Determine the [x, y] coordinate at the center of the cell enclosing the given text.  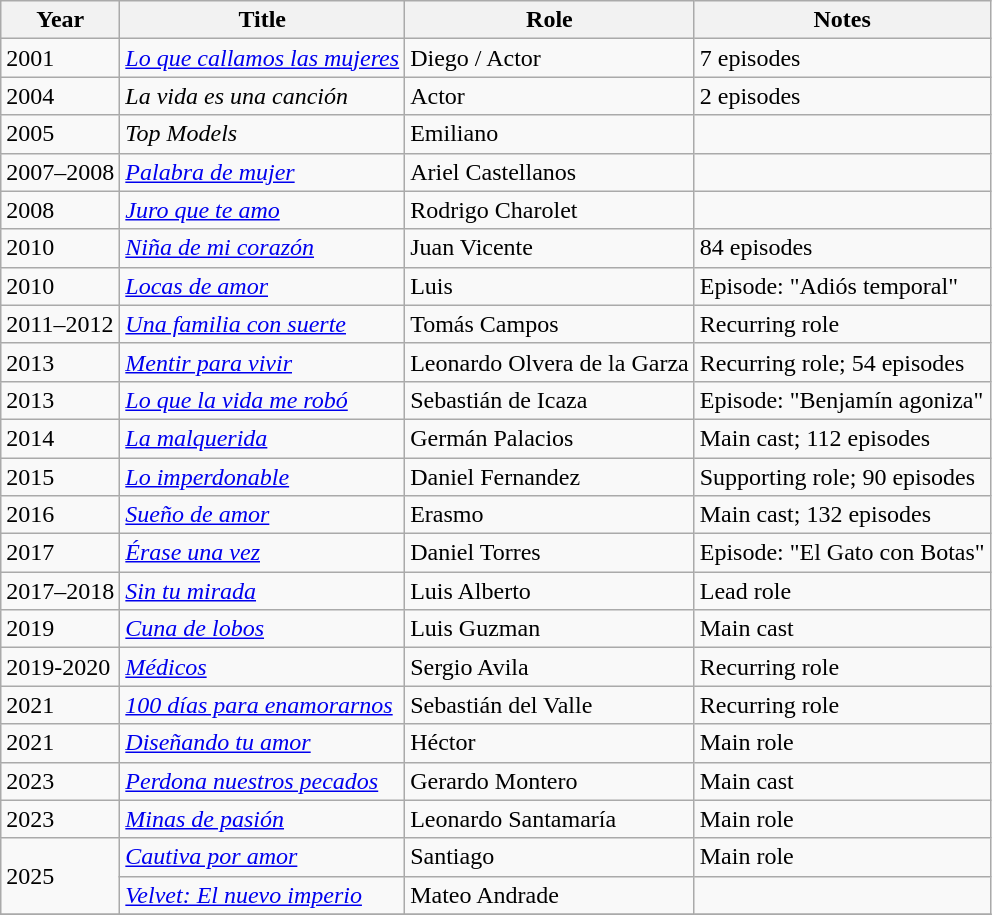
2001 [60, 58]
Role [550, 20]
Diseñando tu amor [262, 743]
Top Models [262, 134]
2007–2008 [60, 172]
Main cast; 132 episodes [842, 515]
84 episodes [842, 248]
Sergio Avila [550, 667]
Lo imperdonable [262, 477]
2017 [60, 553]
Lo que la vida me robó [262, 400]
2019-2020 [60, 667]
Cautiva por amor [262, 857]
Ariel Castellanos [550, 172]
La vida es una canción [262, 96]
Lo que callamos las mujeres [262, 58]
2004 [60, 96]
Recurring role; 54 episodes [842, 362]
Year [60, 20]
Daniel Fernandez [550, 477]
Perdona nuestros pecados [262, 781]
Episode: "Benjamín agoniza" [842, 400]
Leonardo Santamaría [550, 819]
Title [262, 20]
2016 [60, 515]
2014 [60, 438]
Juro que te amo [262, 210]
Héctor [550, 743]
Notes [842, 20]
Sin tu mirada [262, 591]
Luis Guzman [550, 629]
Leonardo Olvera de la Garza [550, 362]
2019 [60, 629]
Sueño de amor [262, 515]
Una familia con suerte [262, 324]
Daniel Torres [550, 553]
Lead role [842, 591]
2025 [60, 876]
Palabra de mujer [262, 172]
Juan Vicente [550, 248]
2011–2012 [60, 324]
Médicos [262, 667]
Tomás Campos [550, 324]
La malquerida [262, 438]
Actor [550, 96]
Sebastián del Valle [550, 705]
Emiliano [550, 134]
Santiago [550, 857]
100 días para enamorarnos [262, 705]
Luis Alberto [550, 591]
Rodrigo Charolet [550, 210]
Gerardo Montero [550, 781]
Supporting role; 90 episodes [842, 477]
Velvet: El nuevo imperio [262, 895]
Niña de mi corazón [262, 248]
Mateo Andrade [550, 895]
Érase una vez [262, 553]
Sebastián de Icaza [550, 400]
Cuna de lobos [262, 629]
2005 [60, 134]
Erasmo [550, 515]
Luis [550, 286]
Locas de amor [262, 286]
Episode: "Adiós temporal" [842, 286]
2017–2018 [60, 591]
Germán Palacios [550, 438]
2008 [60, 210]
Episode: "El Gato con Botas" [842, 553]
2015 [60, 477]
2 episodes [842, 96]
Main cast; 112 episodes [842, 438]
Minas de pasión [262, 819]
7 episodes [842, 58]
Mentir para vivir [262, 362]
Diego / Actor [550, 58]
